For the text-containing cell, return its midpoint in [x, y] coordinate format. 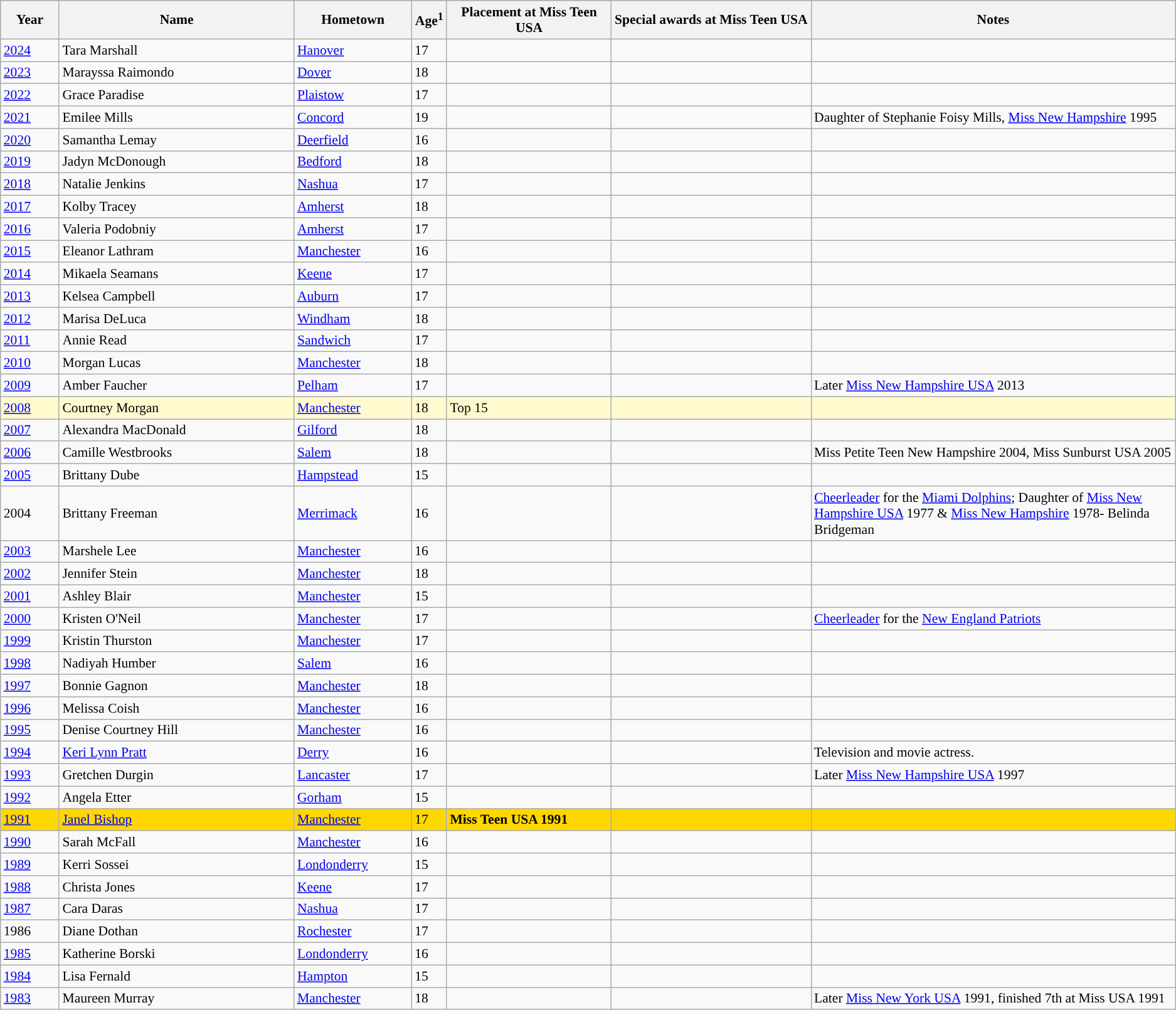
Placement at Miss Teen USA [529, 20]
Marayssa Raimondo [177, 73]
Cheerleader for the Miami Dolphins; Daughter of Miss New Hampshire USA 1977 & Miss New Hampshire 1978- Belinda Bridgeman [993, 513]
Plaistow [352, 95]
Later Miss New Hampshire USA 2013 [993, 386]
Samantha Lemay [177, 140]
Hanover [352, 50]
2014 [30, 274]
2013 [30, 296]
Annie Read [177, 341]
Pelham [352, 386]
Miss Teen USA 1991 [529, 820]
Sandwich [352, 341]
Miss Petite Teen New Hampshire 2004, Miss Sunburst USA 2005 [993, 453]
Bedford [352, 162]
Kerri Sossei [177, 864]
2011 [30, 341]
1996 [30, 708]
Cheerleader for the New England Patriots [993, 619]
Sarah McFall [177, 843]
Melissa Coish [177, 708]
2005 [30, 475]
Denise Courtney Hill [177, 730]
2021 [30, 117]
Marisa DeLuca [177, 319]
2002 [30, 574]
Camille Westbrooks [177, 453]
Year [30, 20]
Hampton [352, 976]
1986 [30, 932]
Tara Marshall [177, 50]
Maureen Murray [177, 999]
2012 [30, 319]
2003 [30, 551]
Television and movie actress. [993, 753]
1997 [30, 686]
Kolby Tracey [177, 207]
Mikaela Seamans [177, 274]
Ashley Blair [177, 597]
2009 [30, 386]
1999 [30, 641]
2010 [30, 363]
2020 [30, 140]
1995 [30, 730]
Courtney Morgan [177, 408]
Derry [352, 753]
Grace Paradise [177, 95]
Keri Lynn Pratt [177, 753]
2007 [30, 430]
1987 [30, 909]
1992 [30, 797]
Angela Etter [177, 797]
1989 [30, 864]
Alexandra MacDonald [177, 430]
2015 [30, 252]
Kelsea Campbell [177, 296]
Hometown [352, 20]
1993 [30, 775]
Marshele Lee [177, 551]
1990 [30, 843]
2022 [30, 95]
Hampstead [352, 475]
Kristin Thurston [177, 641]
Merrimack [352, 513]
2004 [30, 513]
Dover [352, 73]
Special awards at Miss Teen USA [711, 20]
2006 [30, 453]
Jennifer Stein [177, 574]
2000 [30, 619]
1983 [30, 999]
Diane Dothan [177, 932]
2001 [30, 597]
Katherine Borski [177, 954]
Gilford [352, 430]
Later Miss New York USA 1991, finished 7th at Miss USA 1991 [993, 999]
Age1 [429, 20]
Bonnie Gagnon [177, 686]
1985 [30, 954]
Notes [993, 20]
Christa Jones [177, 887]
Lisa Fernald [177, 976]
Gorham [352, 797]
Valeria Podobniy [177, 229]
Cara Daras [177, 909]
1991 [30, 820]
Rochester [352, 932]
Jadyn McDonough [177, 162]
Morgan Lucas [177, 363]
1984 [30, 976]
Top 15 [529, 408]
Lancaster [352, 775]
Brittany Dube [177, 475]
Deerfield [352, 140]
Amber Faucher [177, 386]
2024 [30, 50]
Eleanor Lathram [177, 252]
Concord [352, 117]
Auburn [352, 296]
Kristen O'Neil [177, 619]
1994 [30, 753]
2017 [30, 207]
2019 [30, 162]
Name [177, 20]
19 [429, 117]
Natalie Jenkins [177, 184]
1988 [30, 887]
Windham [352, 319]
2008 [30, 408]
Daughter of Stephanie Foisy Mills, Miss New Hampshire 1995 [993, 117]
1998 [30, 664]
Nadiyah Humber [177, 664]
2018 [30, 184]
2023 [30, 73]
Brittany Freeman [177, 513]
Gretchen Durgin [177, 775]
Janel Bishop [177, 820]
Emilee Mills [177, 117]
2016 [30, 229]
Later Miss New Hampshire USA 1997 [993, 775]
